Identify which cell holds the provided text, then report its [x, y] central coordinate. 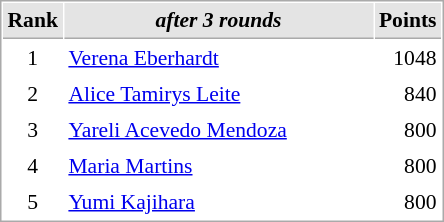
3 [32, 129]
Yareli Acevedo Mendoza [218, 129]
1 [32, 57]
1048 [408, 57]
840 [408, 93]
Alice Tamirys Leite [218, 93]
after 3 rounds [218, 21]
2 [32, 93]
Verena Eberhardt [218, 57]
Points [408, 21]
5 [32, 201]
4 [32, 165]
Maria Martins [218, 165]
Rank [32, 21]
Yumi Kajihara [218, 201]
